From the cell containing the given text, extract its center point as [X, Y] coordinate. 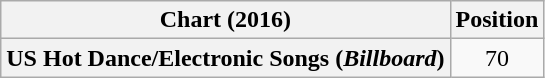
70 [497, 58]
Chart (2016) [226, 20]
Position [497, 20]
US Hot Dance/Electronic Songs (Billboard) [226, 58]
